Locate the cell with the specified text and output its (x, y) center coordinate. 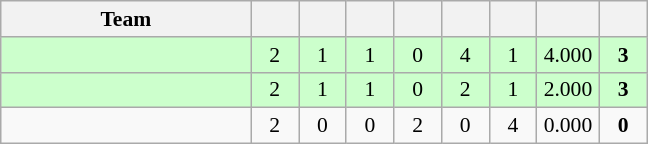
2.000 (568, 90)
4.000 (568, 55)
Team (126, 19)
0.000 (568, 126)
